Provide the (x, y) coordinate of the cell's center where the given text is located.  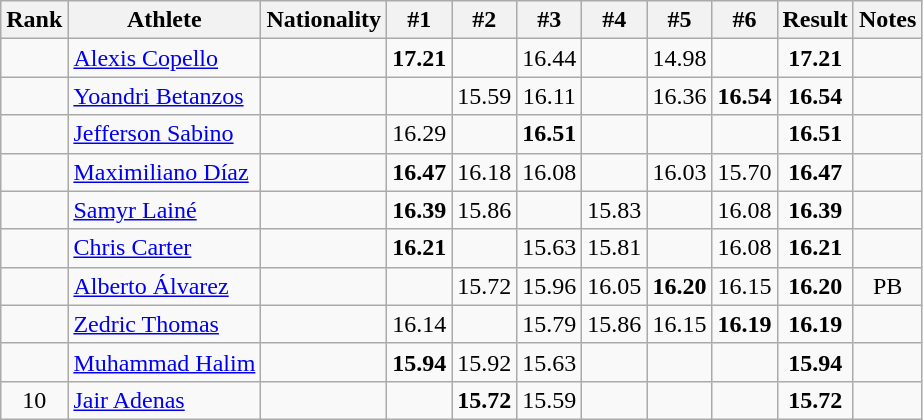
16.05 (614, 286)
16.11 (550, 96)
16.18 (484, 172)
Samyr Lainé (164, 210)
#3 (550, 20)
Nationality (324, 20)
PB (887, 286)
Alberto Álvarez (164, 286)
Alexis Copello (164, 58)
16.36 (680, 96)
Chris Carter (164, 248)
#6 (744, 20)
Athlete (164, 20)
15.70 (744, 172)
15.96 (550, 286)
10 (34, 400)
#4 (614, 20)
Result (815, 20)
Yoandri Betanzos (164, 96)
Notes (887, 20)
15.81 (614, 248)
Maximiliano Díaz (164, 172)
15.92 (484, 362)
16.03 (680, 172)
Jefferson Sabino (164, 134)
Jair Adenas (164, 400)
#2 (484, 20)
15.83 (614, 210)
Rank (34, 20)
#1 (420, 20)
15.79 (550, 324)
16.14 (420, 324)
Muhammad Halim (164, 362)
#5 (680, 20)
14.98 (680, 58)
16.44 (550, 58)
Zedric Thomas (164, 324)
16.29 (420, 134)
